For the text-containing cell, return its midpoint in [x, y] coordinate format. 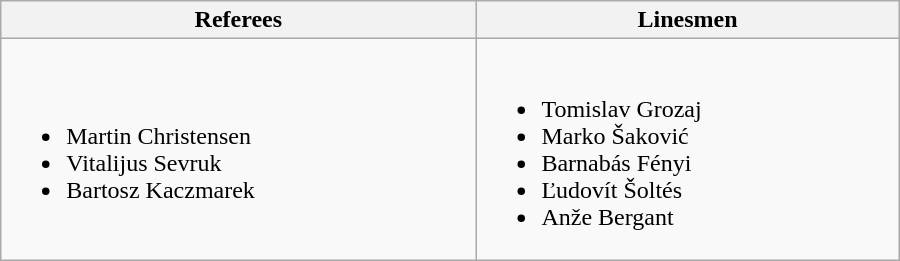
Referees [238, 20]
Linesmen [688, 20]
Martin Christensen Vitalijus Sevruk Bartosz Kaczmarek [238, 150]
Tomislav Grozaj Marko Šaković Barnabás Fényi Ľudovít Šoltés Anže Bergant [688, 150]
